Return (x, y) of the center of cell containing provided text 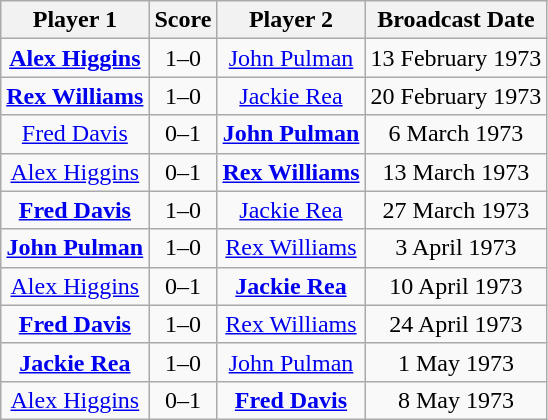
Score (183, 20)
6 March 1973 (456, 134)
Player 2 (291, 20)
Broadcast Date (456, 20)
1 May 1973 (456, 362)
Player 1 (75, 20)
27 March 1973 (456, 210)
24 April 1973 (456, 324)
8 May 1973 (456, 400)
13 March 1973 (456, 172)
20 February 1973 (456, 96)
10 April 1973 (456, 286)
13 February 1973 (456, 58)
3 April 1973 (456, 248)
